Provide the (x, y) coordinate of the cell's center where the given text is located.  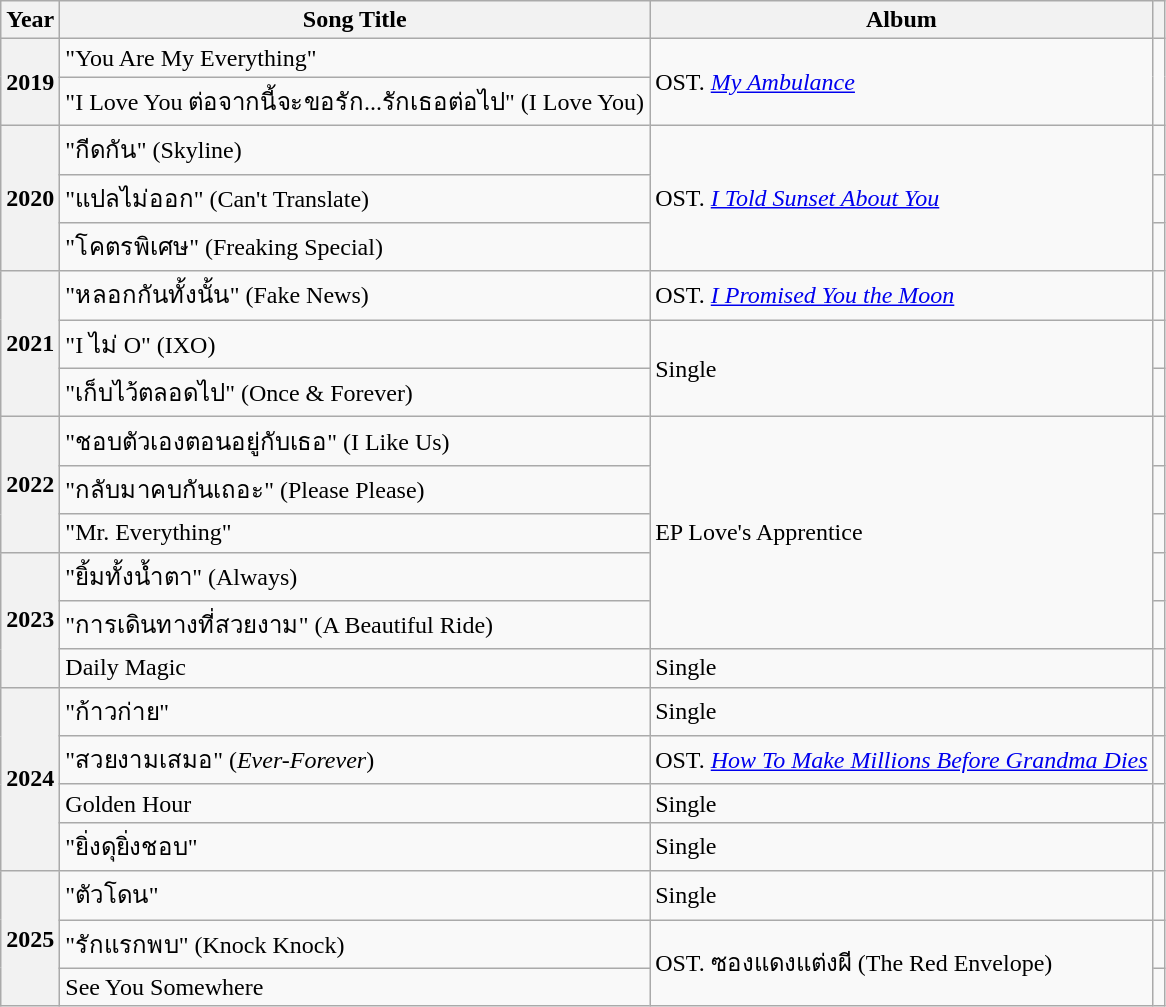
"ก้าวก่าย" (355, 712)
"การเดินทางที่สวยงาม" (A Beautiful Ride) (355, 626)
"ตัวโดน" (355, 896)
"หลอกกันทั้งนั้น" (Fake News) (355, 296)
"กีดกัน" (Skyline) (355, 150)
Year (30, 20)
"ยิ้มทั้งน้ำตา" (Always) (355, 576)
Song Title (355, 20)
OST. I Told Sunset About You (902, 198)
"ยิ่งดุยิ่งชอบ" (355, 846)
OST. I Promised You the Moon (902, 296)
"โคตรพิเศษ" (Freaking Special) (355, 248)
Daily Magic (355, 668)
2025 (30, 938)
2022 (30, 484)
2024 (30, 779)
EP Love's Apprentice (902, 533)
2021 (30, 344)
See You Somewhere (355, 987)
OST. ซองแดงแต่งผี (The Red Envelope) (902, 964)
"รักแรกพบ" (Knock Knock) (355, 944)
"กลับมาคบกันเถอะ" (Please Please) (355, 490)
2019 (30, 82)
"I Love You ต่อจากนี้จะขอรัก...รักเธอต่อไป" (I Love You) (355, 102)
"ชอบตัวเองตอนอยู่กับเธอ" (I Like Us) (355, 442)
"สวยงามเสมอ" (Ever-Forever) (355, 760)
2020 (30, 198)
"I ไม่ O" (IXO) (355, 344)
OST. How To Make Millions Before Grandma Dies (902, 760)
Golden Hour (355, 803)
2023 (30, 620)
"You Are My Everything" (355, 58)
"เก็บไว้ตลอดไป" (Once & Forever) (355, 392)
OST. My Ambulance (902, 82)
Album (902, 20)
"แปลไม่ออก" (Can't Translate) (355, 198)
"Mr. Everything" (355, 533)
